Extract the [x, y] coordinate from the center of the cell holding the provided text.  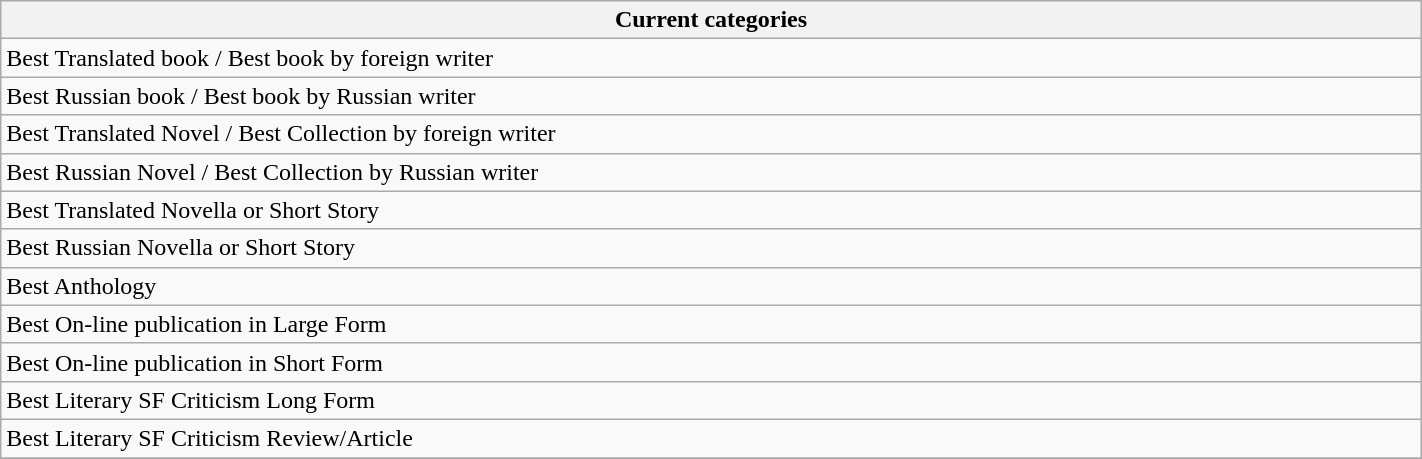
Best On-line publication in Large Form [711, 324]
Best Anthology [711, 286]
Best On-line publication in Short Form [711, 362]
Best Literary SF Criticism Long Form [711, 400]
Best Translated Novel / Best Collection by foreign writer [711, 134]
Best Russian Novella or Short Story [711, 248]
Best Literary SF Criticism Review/Article [711, 438]
Best Translated Novella or Short Story [711, 210]
Best Russian Novel / Best Collection by Russian writer [711, 172]
Best Russian book / Best book by Russian writer [711, 96]
Current categories [711, 20]
Best Translated book / Best book by foreign writer [711, 58]
